Return (X, Y) of the center of cell containing provided text 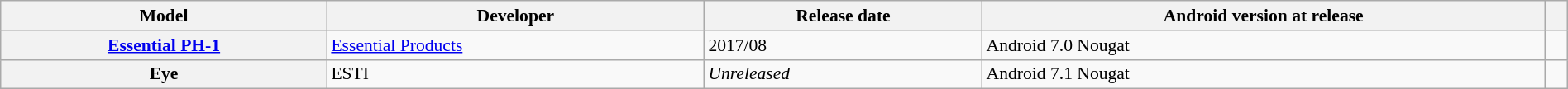
Android 7.0 Nougat (1264, 45)
2017/08 (843, 45)
Android 7.1 Nougat (1264, 74)
Essential PH-1 (164, 45)
Unreleased (843, 74)
Release date (843, 16)
ESTI (515, 74)
Model (164, 16)
Android version at release (1264, 16)
Developer (515, 16)
Eye (164, 74)
Essential Products (515, 45)
